Scan for the cell matching the given text and deliver its (X, Y) coordinate at center. 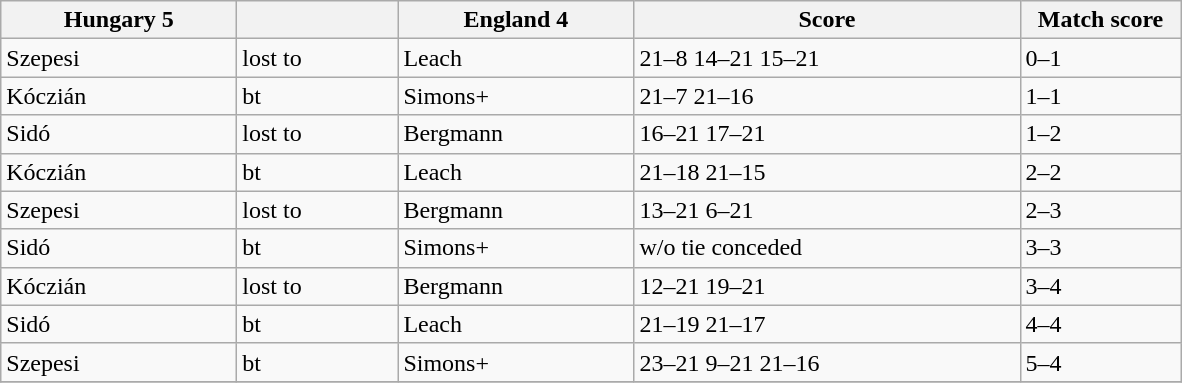
Score (827, 20)
England 4 (516, 20)
16–21 17–21 (827, 134)
21–18 21–15 (827, 172)
w/o tie conceded (827, 248)
23–21 9–21 21–16 (827, 362)
Match score (1100, 20)
21–8 14–21 15–21 (827, 58)
2–3 (1100, 210)
5–4 (1100, 362)
3–3 (1100, 248)
4–4 (1100, 324)
12–21 19–21 (827, 286)
1–1 (1100, 96)
13–21 6–21 (827, 210)
21–7 21–16 (827, 96)
1–2 (1100, 134)
21–19 21–17 (827, 324)
Hungary 5 (119, 20)
3–4 (1100, 286)
0–1 (1100, 58)
2–2 (1100, 172)
